Identify which cell holds the provided text, then report its [X, Y] central coordinate. 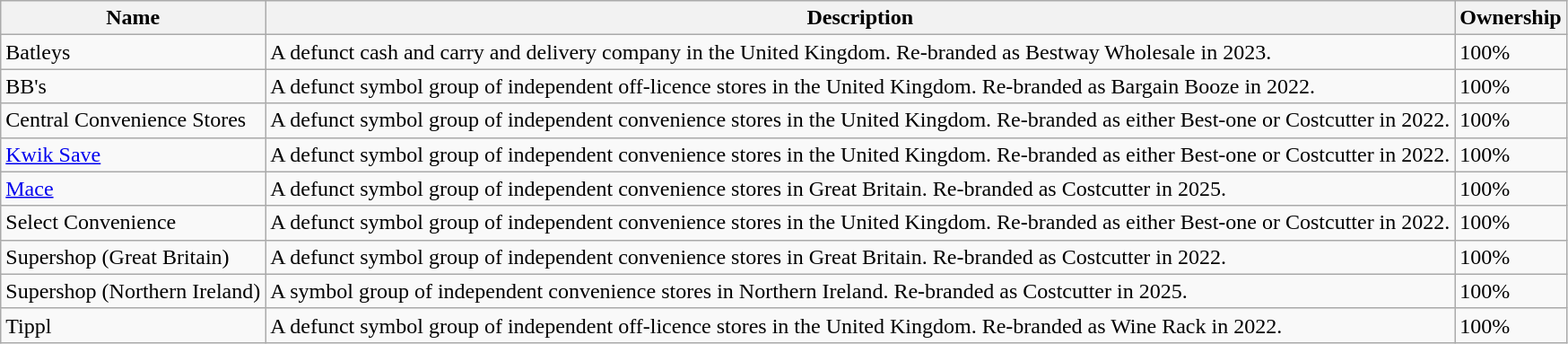
A defunct cash and carry and delivery company in the United Kingdom. Re-branded as Bestway Wholesale in 2023. [860, 52]
A symbol group of independent convenience stores in Northern Ireland. Re-branded as Costcutter in 2025. [860, 291]
Central Convenience Stores [133, 120]
Tippl [133, 325]
A defunct symbol group of independent off-licence stores in the United Kingdom. Re-branded as Bargain Booze in 2022. [860, 86]
A defunct symbol group of independent off-licence stores in the United Kingdom. Re-branded as Wine Rack in 2022. [860, 325]
Supershop (Northern Ireland) [133, 291]
Mace [133, 189]
BB's [133, 86]
A defunct symbol group of independent convenience stores in Great Britain. Re-branded as Costcutter in 2025. [860, 189]
Kwik Save [133, 154]
Ownership [1511, 18]
Select Convenience [133, 223]
A defunct symbol group of independent convenience stores in Great Britain. Re-branded as Costcutter in 2022. [860, 257]
Description [860, 18]
Supershop (Great Britain) [133, 257]
Name [133, 18]
Batleys [133, 52]
